Find where the given text appears and provide that cell's center as [X, Y] coordinate. 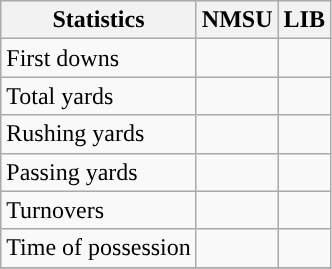
Turnovers [99, 210]
Time of possession [99, 248]
Rushing yards [99, 134]
Passing yards [99, 172]
Statistics [99, 20]
Total yards [99, 96]
First downs [99, 58]
LIB [304, 20]
NMSU [237, 20]
